Extract the [x, y] coordinate from the center of the cell holding the provided text.  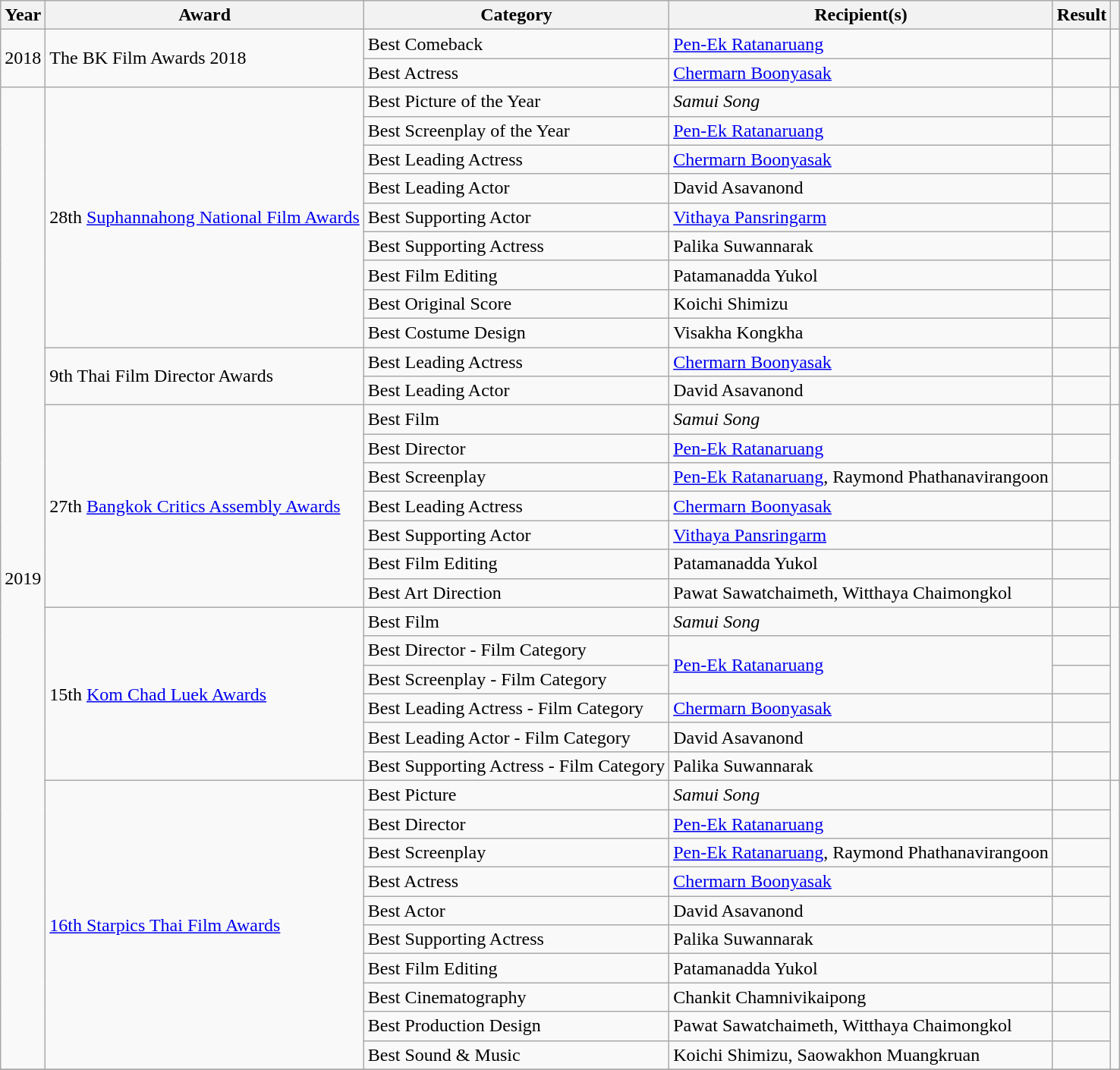
15th Kom Chad Luek Awards [205, 694]
Year [23, 15]
9th Thai Film Director Awards [205, 376]
Best Director - Film Category [516, 650]
Best Leading Actor - Film Category [516, 737]
28th Suphannahong National Film Awards [205, 217]
Best Comeback [516, 44]
Best Art Direction [516, 593]
Best Picture of the Year [516, 102]
2019 [23, 578]
Best Cinematography [516, 997]
Best Screenplay - Film Category [516, 679]
Koichi Shimizu, Saowakhon Muangkruan [861, 1055]
Best Production Design [516, 1026]
Chankit Chamnivikaipong [861, 997]
Koichi Shimizu [861, 304]
Best Actor [516, 911]
2018 [23, 58]
Best Supporting Actress - Film Category [516, 766]
27th Bangkok Critics Assembly Awards [205, 506]
Recipient(s) [861, 15]
Category [516, 15]
Best Sound & Music [516, 1055]
16th Starpics Thai Film Awards [205, 924]
Best Original Score [516, 304]
Best Screenplay of the Year [516, 131]
The BK Film Awards 2018 [205, 58]
Visakha Kongkha [861, 332]
Result [1081, 15]
Best Picture [516, 795]
Best Costume Design [516, 332]
Best Leading Actress - Film Category [516, 708]
Award [205, 15]
